Find where the given text appears and provide that cell's center as (x, y) coordinate. 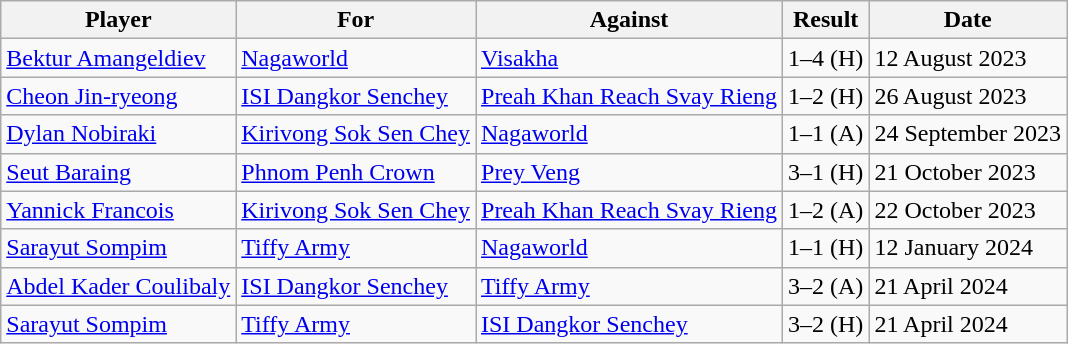
Against (630, 20)
Seut Baraing (118, 172)
1–4 (H) (825, 58)
22 October 2023 (968, 210)
26 August 2023 (968, 96)
1–2 (A) (825, 210)
12 August 2023 (968, 58)
Player (118, 20)
3–1 (H) (825, 172)
For (356, 20)
21 October 2023 (968, 172)
1–2 (H) (825, 96)
24 September 2023 (968, 134)
Abdel Kader Coulibaly (118, 286)
Prey Veng (630, 172)
3–2 (A) (825, 286)
Phnom Penh Crown (356, 172)
3–2 (H) (825, 324)
12 January 2024 (968, 248)
Cheon Jin-ryeong (118, 96)
Date (968, 20)
1–1 (A) (825, 134)
1–1 (H) (825, 248)
Yannick Francois (118, 210)
Dylan Nobiraki (118, 134)
Bektur Amangeldiev (118, 58)
Visakha (630, 58)
Result (825, 20)
